Scan for the cell matching the given text and deliver its (X, Y) coordinate at center. 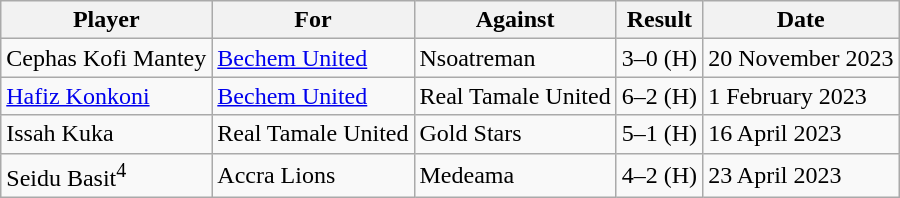
5–1 (H) (659, 134)
Gold Stars (515, 134)
Cephas Kofi Mantey (106, 58)
Player (106, 20)
Date (801, 20)
4–2 (H) (659, 176)
Issah Kuka (106, 134)
Medeama (515, 176)
Hafiz Konkoni (106, 96)
For (313, 20)
6–2 (H) (659, 96)
Against (515, 20)
3–0 (H) (659, 58)
Accra Lions (313, 176)
1 February 2023 (801, 96)
Nsoatreman (515, 58)
Seidu Basit4 (106, 176)
Result (659, 20)
20 November 2023 (801, 58)
16 April 2023 (801, 134)
23 April 2023 (801, 176)
